For the text-containing cell, return its midpoint in [x, y] coordinate format. 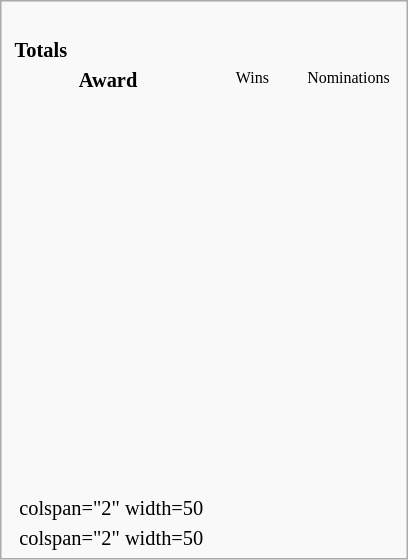
Wins [252, 80]
Totals Award Wins Nominations [204, 250]
Totals [204, 50]
Award [108, 80]
Nominations [348, 80]
